From the cell containing the given text, extract its center point as (x, y) coordinate. 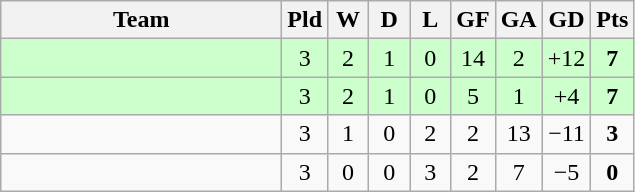
+4 (566, 96)
GD (566, 20)
Team (142, 20)
Pts (612, 20)
13 (518, 134)
+12 (566, 58)
−11 (566, 134)
GA (518, 20)
14 (473, 58)
W (348, 20)
Pld (305, 20)
D (390, 20)
GF (473, 20)
5 (473, 96)
−5 (566, 172)
L (430, 20)
